Extract the (x, y) coordinate from the center of the cell holding the provided text.  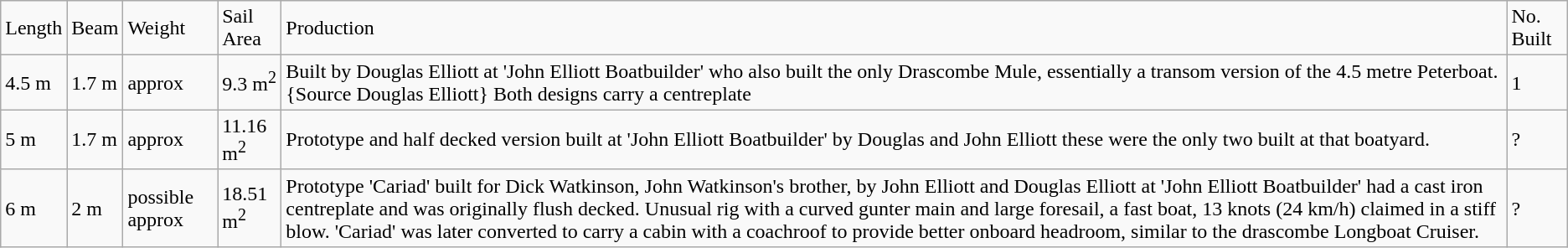
Weight (171, 28)
No. Built (1537, 28)
2 m (95, 208)
Beam (95, 28)
11.16 m2 (250, 140)
possible approx (171, 208)
Sail Area (250, 28)
5 m (34, 140)
9.3 m2 (250, 82)
Prototype and half decked version built at 'John Elliott Boatbuilder' by Douglas and John Elliott these were the only two built at that boatyard. (895, 140)
18.51 m2 (250, 208)
4.5 m (34, 82)
Length (34, 28)
6 m (34, 208)
Production (895, 28)
1 (1537, 82)
